Output the [X, Y] coordinate of the center of the cell containing the given text.  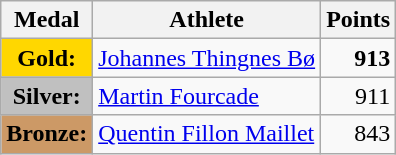
Silver: [47, 96]
843 [358, 134]
Bronze: [47, 134]
Athlete [207, 20]
Gold: [47, 58]
Points [358, 20]
911 [358, 96]
913 [358, 58]
Martin Fourcade [207, 96]
Medal [47, 20]
Johannes Thingnes Bø [207, 58]
Quentin Fillon Maillet [207, 134]
